For the text-containing cell, return its midpoint in (X, Y) coordinate format. 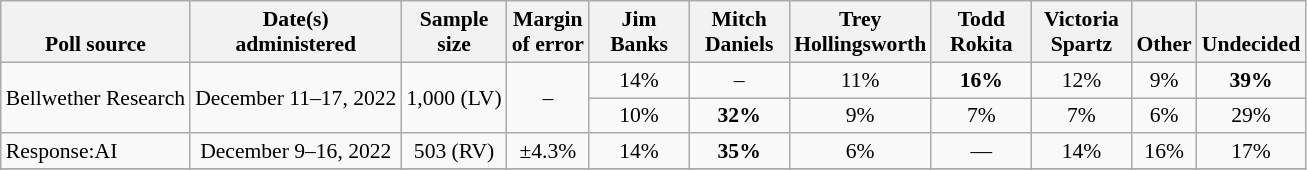
Marginof error (548, 32)
32% (739, 116)
December 11–17, 2022 (296, 98)
39% (1251, 80)
±4.3% (548, 152)
December 9–16, 2022 (296, 152)
35% (739, 152)
1,000 (LV) (454, 98)
ToddRokita (981, 32)
Undecided (1251, 32)
503 (RV) (454, 152)
VictoriaSpartz (1081, 32)
29% (1251, 116)
11% (860, 80)
— (981, 152)
12% (1081, 80)
JimBanks (639, 32)
MitchDaniels (739, 32)
Bellwether Research (96, 98)
Date(s)administered (296, 32)
Response:AI (96, 152)
TreyHollingsworth (860, 32)
10% (639, 116)
Poll source (96, 32)
17% (1251, 152)
Other (1164, 32)
Samplesize (454, 32)
